Determine the [X, Y] coordinate at the center of the cell enclosing the given text.  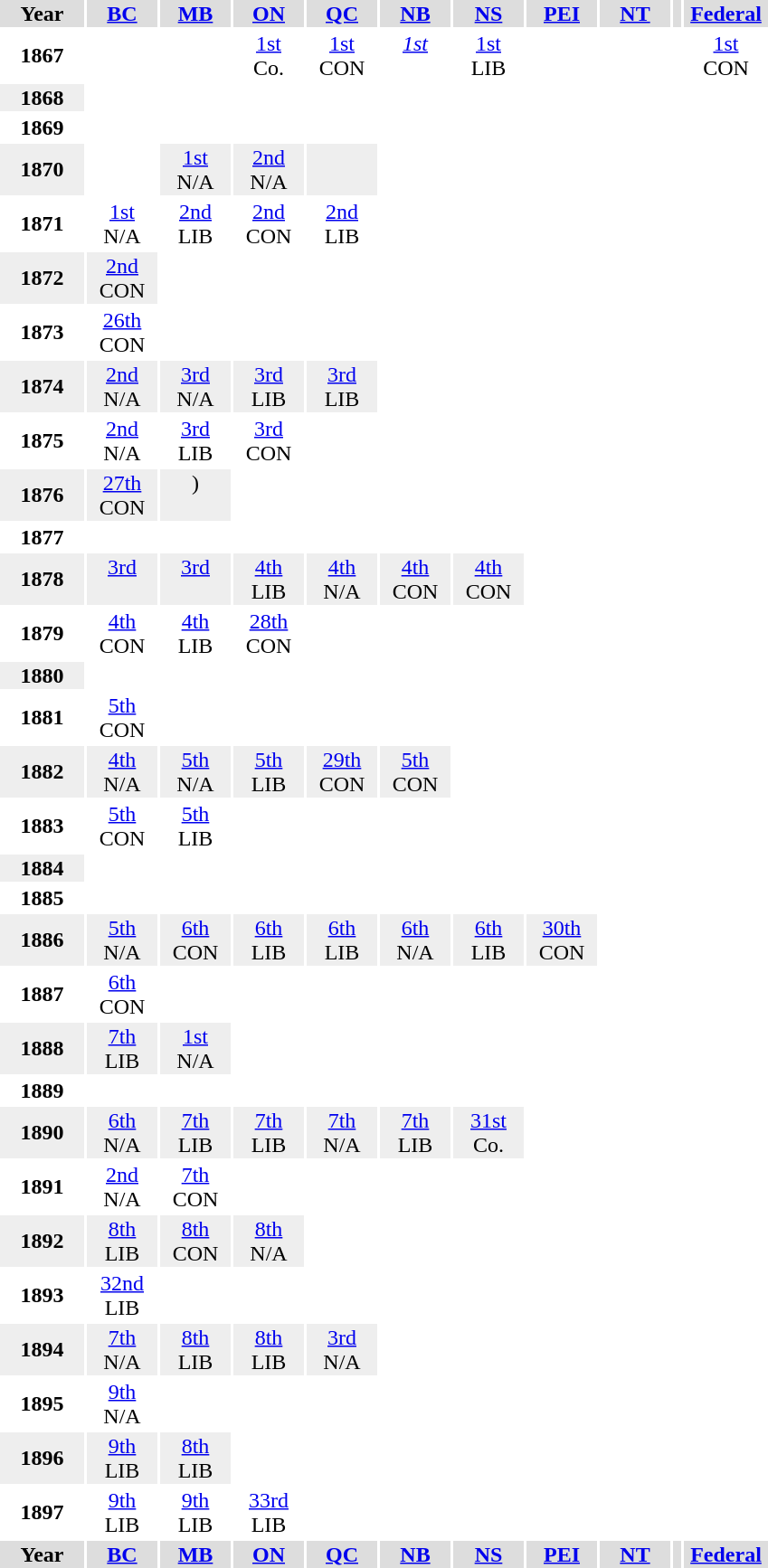
1877 [42, 537]
1896 [42, 1458]
1885 [42, 898]
1868 [42, 98]
28thCON [269, 633]
4thLIB [195, 633]
1890 [42, 1132]
27thCON [122, 496]
1stLIB [488, 56]
7thCON [195, 1186]
1879 [42, 633]
4th LIB [269, 579]
26thCON [122, 333]
31stCo. [488, 1132]
1st [415, 56]
1887 [42, 995]
1881 [42, 718]
) [195, 496]
8thCON [195, 1241]
1893 [42, 1295]
3rdCON [269, 441]
1stCo. [269, 56]
8thN/A [269, 1241]
1880 [42, 675]
1892 [42, 1241]
1889 [42, 1091]
32ndLIB [122, 1295]
1895 [42, 1403]
1869 [42, 128]
1872 [42, 279]
1874 [42, 387]
1888 [42, 1049]
1891 [42, 1186]
1883 [42, 827]
1867 [42, 56]
1886 [42, 940]
1873 [42, 333]
1875 [42, 441]
1897 [42, 1512]
9thN/A [122, 1403]
1894 [42, 1349]
1870 [42, 170]
33rdLIB [269, 1512]
1871 [42, 224]
30thCON [562, 940]
1882 [42, 772]
29thCON [342, 772]
1878 [42, 579]
1876 [42, 496]
1884 [42, 868]
